Provide the (X, Y) coordinate of the cell's center where the given text is located.  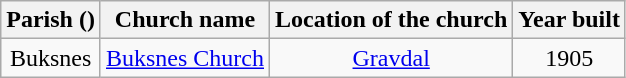
Gravdal (392, 58)
Buksnes (51, 58)
Buksnes Church (184, 58)
1905 (570, 58)
Church name (184, 20)
Year built (570, 20)
Parish () (51, 20)
Location of the church (392, 20)
